Detect which cell encompasses the target text, then output its [X, Y] center coordinate. 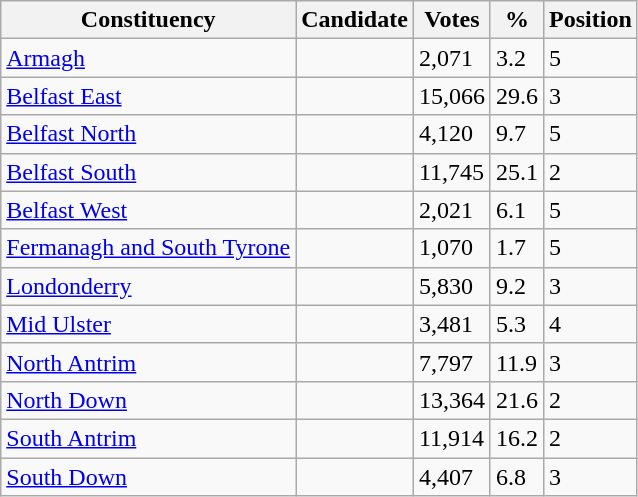
4 [591, 324]
9.2 [516, 286]
South Down [148, 477]
North Down [148, 400]
1,070 [452, 248]
11.9 [516, 362]
Candidate [355, 20]
2,021 [452, 210]
Londonderry [148, 286]
7,797 [452, 362]
2,071 [452, 58]
15,066 [452, 96]
Belfast East [148, 96]
Mid Ulster [148, 324]
21.6 [516, 400]
4,120 [452, 134]
North Antrim [148, 362]
6.1 [516, 210]
11,914 [452, 438]
South Antrim [148, 438]
13,364 [452, 400]
5.3 [516, 324]
Fermanagh and South Tyrone [148, 248]
6.8 [516, 477]
5,830 [452, 286]
25.1 [516, 172]
% [516, 20]
Position [591, 20]
Belfast West [148, 210]
1.7 [516, 248]
29.6 [516, 96]
4,407 [452, 477]
Armagh [148, 58]
9.7 [516, 134]
Belfast North [148, 134]
3,481 [452, 324]
Belfast South [148, 172]
3.2 [516, 58]
Votes [452, 20]
16.2 [516, 438]
Constituency [148, 20]
11,745 [452, 172]
